From the cell containing the given text, extract its center point as (X, Y) coordinate. 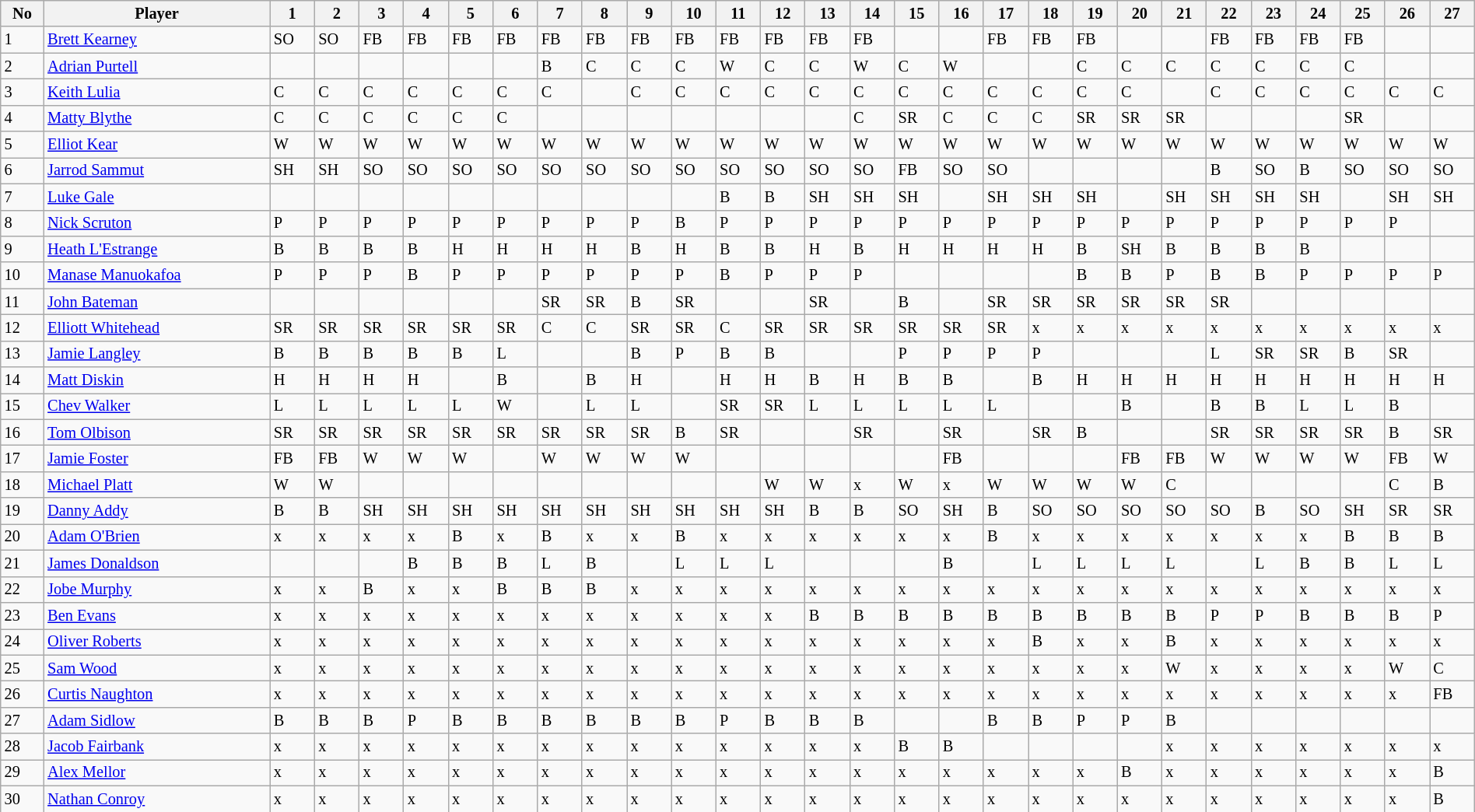
Sam Wood (157, 668)
Alex Mellor (157, 772)
Jarrod Sammut (157, 170)
28 (23, 747)
Jobe Murphy (157, 590)
Keith Lulia (157, 92)
Brett Kearney (157, 40)
Matt Diskin (157, 380)
Jamie Foster (157, 458)
Nick Scruton (157, 223)
John Bateman (157, 302)
29 (23, 772)
Elliott Whitehead (157, 327)
Heath L'Estrange (157, 249)
Matty Blythe (157, 118)
Danny Addy (157, 511)
Adam O'Brien (157, 537)
Adam Sidlow (157, 720)
Elliot Kear (157, 145)
Tom Olbison (157, 432)
Jacob Fairbank (157, 747)
Nathan Conroy (157, 799)
Adrian Purtell (157, 66)
Luke Gale (157, 197)
Ben Evans (157, 615)
30 (23, 799)
Oliver Roberts (157, 642)
Manase Manuokafoa (157, 275)
Curtis Naughton (157, 694)
Player (157, 13)
Michael Platt (157, 485)
Chev Walker (157, 406)
Jamie Langley (157, 354)
No (23, 13)
James Donaldson (157, 563)
